From the cell containing the given text, extract its center point as (X, Y) coordinate. 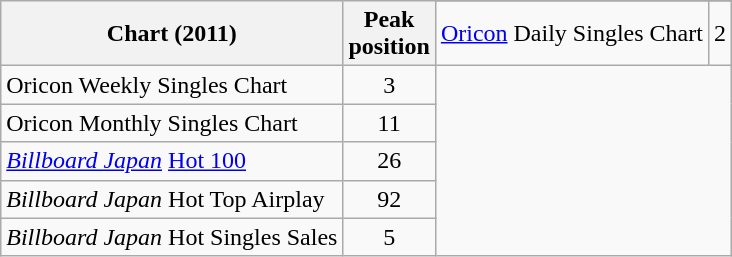
Billboard Japan Hot Top Airplay (172, 199)
Oricon Weekly Singles Chart (172, 85)
11 (389, 123)
2 (720, 34)
3 (389, 85)
5 (389, 237)
Billboard Japan Hot 100 (172, 161)
Oricon Monthly Singles Chart (172, 123)
26 (389, 161)
Oricon Daily Singles Chart (572, 34)
Billboard Japan Hot Singles Sales (172, 237)
92 (389, 199)
Peakposition (389, 34)
Chart (2011) (172, 34)
